Scan for the cell matching the given text and deliver its (x, y) coordinate at center. 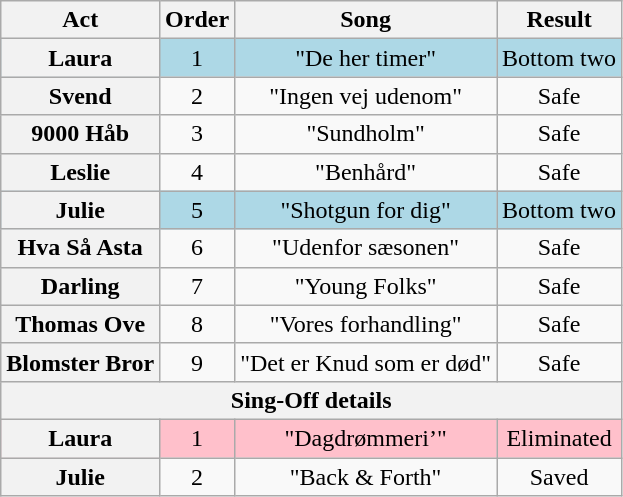
"Benhård" (366, 172)
Act (80, 20)
"De her timer" (366, 58)
Result (560, 20)
8 (198, 324)
6 (198, 248)
Hva Så Asta (80, 248)
Order (198, 20)
4 (198, 172)
Song (366, 20)
Sing-Off details (312, 400)
Thomas Ove (80, 324)
9000 Håb (80, 134)
"Ingen vej udenom" (366, 96)
Darling (80, 286)
Leslie (80, 172)
Blomster Bror (80, 362)
"Det er Knud som er død" (366, 362)
"Dagdrømmeri’" (366, 438)
"Sundholm" (366, 134)
"Young Folks" (366, 286)
Saved (560, 477)
9 (198, 362)
"Back & Forth" (366, 477)
5 (198, 210)
"Vores forhandling" (366, 324)
"Udenfor sæsonen" (366, 248)
Svend (80, 96)
7 (198, 286)
Eliminated (560, 438)
3 (198, 134)
"Shotgun for dig" (366, 210)
